Return (X, Y) of the center of cell containing provided text 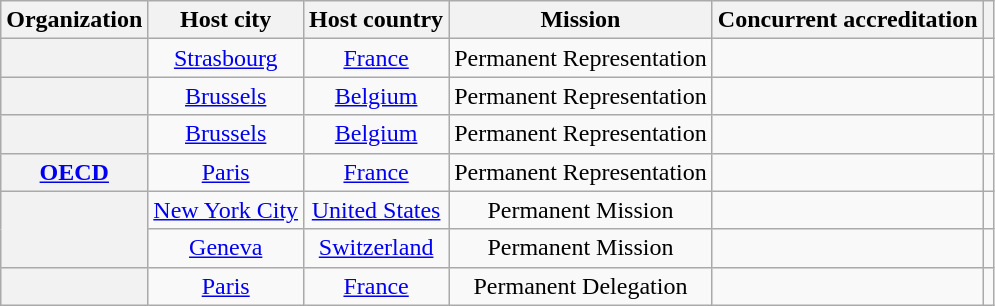
Switzerland (376, 248)
United States (376, 210)
Geneva (226, 248)
Concurrent accreditation (848, 20)
Permanent Delegation (581, 286)
Strasbourg (226, 58)
Host country (376, 20)
New York City (226, 210)
OECD (74, 172)
Host city (226, 20)
Organization (74, 20)
Mission (581, 20)
